Return [X, Y] of the center of cell containing provided text 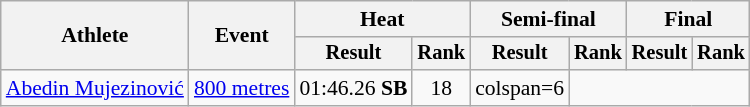
18 [441, 88]
Event [242, 36]
Athlete [95, 36]
800 metres [242, 88]
Abedin Mujezinović [95, 88]
Heat [382, 19]
Semi-final [548, 19]
01:46.26 SB [353, 88]
colspan=6 [520, 88]
Final [688, 19]
